Locate the cell with the specified text and output its (X, Y) center coordinate. 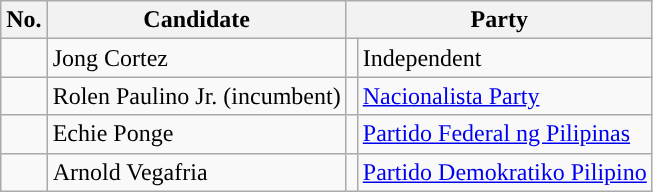
Rolen Paulino Jr. (incumbent) (196, 96)
Jong Cortez (196, 58)
Echie Ponge (196, 134)
No. (24, 20)
Partido Demokratiko Pilipino (504, 172)
Party (499, 20)
Arnold Vegafria (196, 172)
Independent (504, 58)
Candidate (196, 20)
Partido Federal ng Pilipinas (504, 134)
Nacionalista Party (504, 96)
